Return the (X, Y) coordinate for the center point of the cell that contains the specified text.  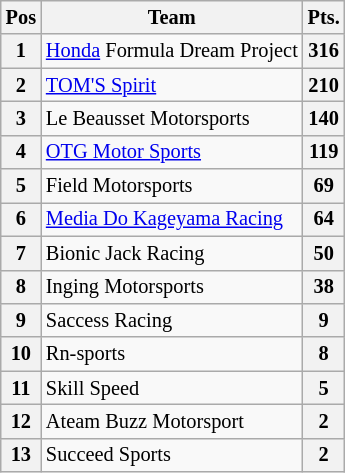
50 (324, 253)
Skill Speed (172, 388)
Team (172, 17)
38 (324, 287)
Honda Formula Dream Project (172, 51)
6 (21, 219)
1 (21, 51)
Ateam Buzz Motorsport (172, 421)
119 (324, 152)
Inging Motorsports (172, 287)
Le Beausset Motorsports (172, 118)
TOM'S Spirit (172, 85)
210 (324, 85)
4 (21, 152)
316 (324, 51)
11 (21, 388)
140 (324, 118)
64 (324, 219)
Succeed Sports (172, 455)
69 (324, 186)
13 (21, 455)
Field Motorsports (172, 186)
Media Do Kageyama Racing (172, 219)
Pos (21, 17)
12 (21, 421)
7 (21, 253)
3 (21, 118)
Pts. (324, 17)
OTG Motor Sports (172, 152)
Rn-sports (172, 354)
Bionic Jack Racing (172, 253)
10 (21, 354)
Saccess Racing (172, 320)
